Locate the cell with the specified text and output its (x, y) center coordinate. 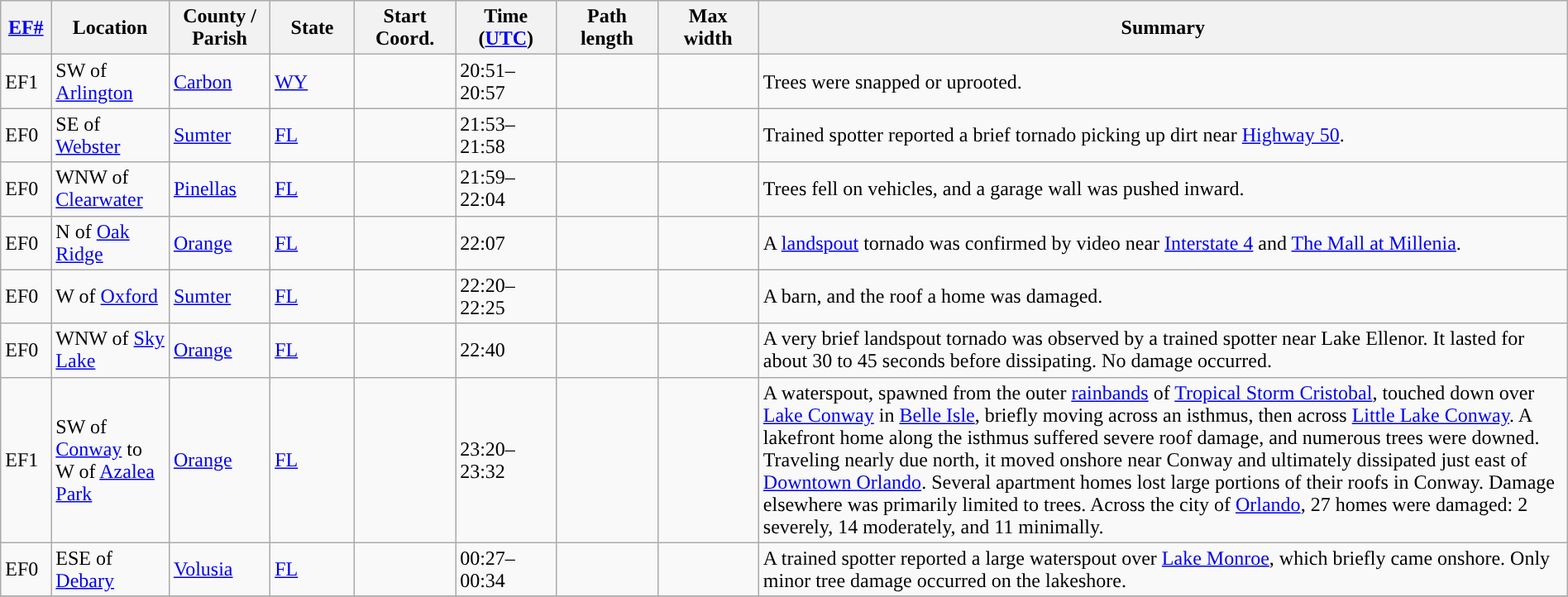
Time (UTC) (506, 28)
22:40 (506, 351)
SW of Arlington (111, 81)
Path length (607, 28)
W of Oxford (111, 296)
22:07 (506, 243)
21:59–22:04 (506, 189)
Pinellas (219, 189)
A landspout tornado was confirmed by video near Interstate 4 and The Mall at Millenia. (1163, 243)
WY (313, 81)
20:51–20:57 (506, 81)
Volusia (219, 569)
Carbon (219, 81)
Trees fell on vehicles, and a garage wall was pushed inward. (1163, 189)
Trees were snapped or uprooted. (1163, 81)
WNW of Clearwater (111, 189)
22:20–22:25 (506, 296)
ESE of Debary (111, 569)
WNW of Sky Lake (111, 351)
State (313, 28)
Trained spotter reported a brief tornado picking up dirt near Highway 50. (1163, 136)
00:27–00:34 (506, 569)
Max width (708, 28)
A barn, and the roof a home was damaged. (1163, 296)
23:20–23:32 (506, 460)
SE of Webster (111, 136)
N of Oak Ridge (111, 243)
EF# (26, 28)
County / Parish (219, 28)
SW of Conway to W of Azalea Park (111, 460)
21:53–21:58 (506, 136)
Location (111, 28)
Start Coord. (404, 28)
A trained spotter reported a large waterspout over Lake Monroe, which briefly came onshore. Only minor tree damage occurred on the lakeshore. (1163, 569)
Summary (1163, 28)
